Extract the [X, Y] coordinate from the center of the cell holding the provided text.  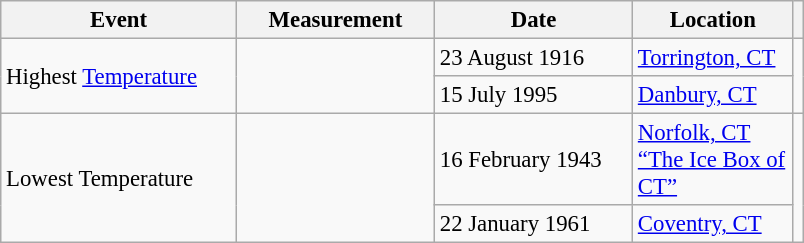
Lowest Temperature [119, 178]
15 July 1995 [533, 95]
22 January 1961 [533, 224]
Danbury, CT [714, 95]
Location [714, 20]
Torrington, CT [714, 58]
Event [119, 20]
Date [533, 20]
Norfolk, CT “The Ice Box of CT” [714, 160]
Highest Temperature [119, 76]
23 August 1916 [533, 58]
16 February 1943 [533, 160]
Measurement [335, 20]
Coventry, CT [714, 224]
